Capture the cell that displays the provided text and extract its (x, y) central coordinate. 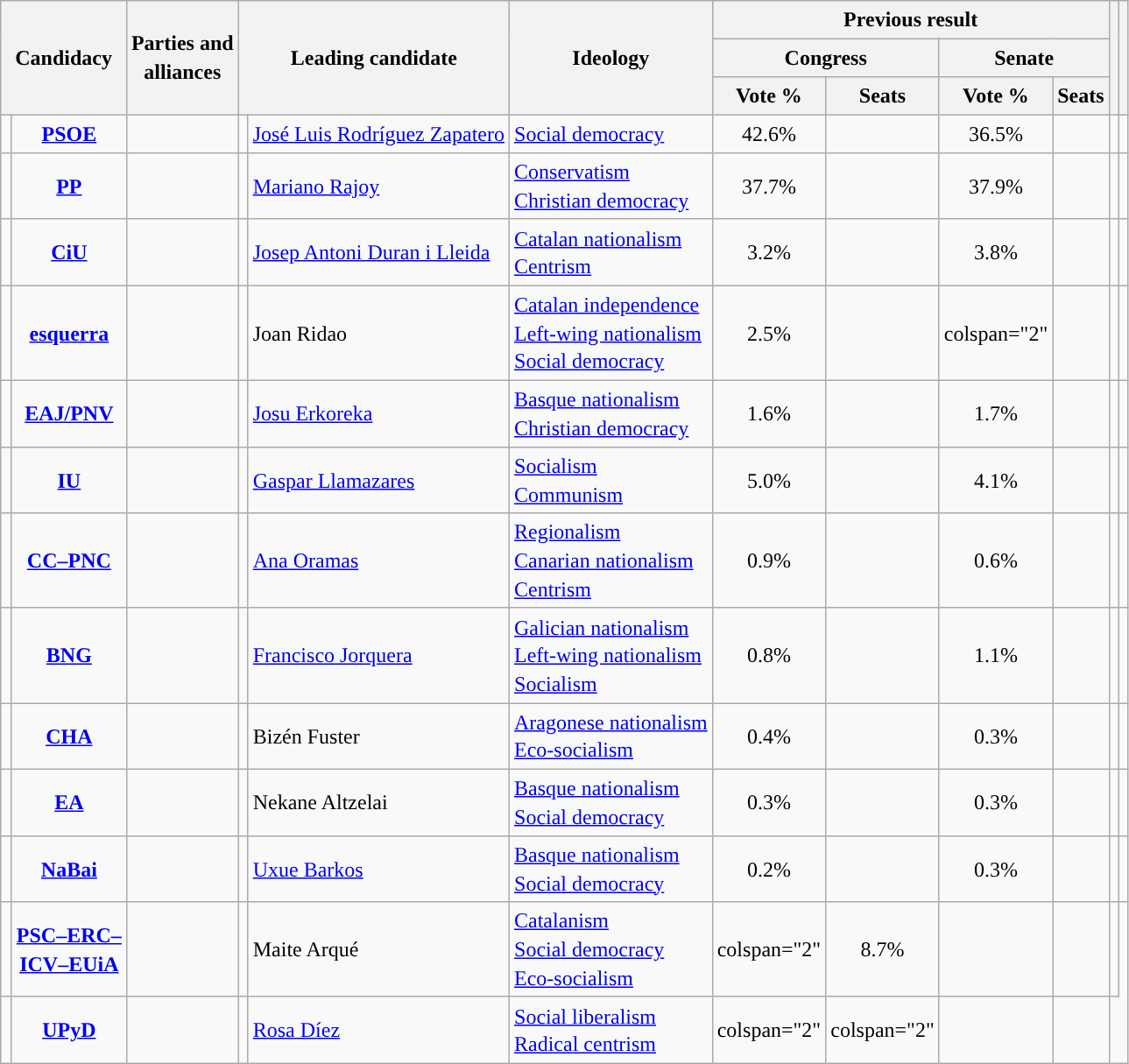
37.9% (996, 187)
IU (68, 480)
1.6% (769, 413)
Social liberalismRadical centrism (611, 1030)
Basque nationalismChristian democracy (611, 413)
Maite Arqué (378, 949)
1.1% (996, 655)
Leading candidate (373, 58)
Congress (825, 58)
42.6% (769, 133)
PP (68, 187)
1.7% (996, 413)
Uxue Barkos (378, 869)
37.7% (769, 187)
Francisco Jorquera (378, 655)
5.0% (769, 480)
Previous result (911, 19)
CC–PNC (68, 560)
CHA (68, 736)
Ideology (611, 58)
PSOE (68, 133)
Senate (1024, 58)
Joan Ridao (378, 333)
UPyD (68, 1030)
PSC–ERC–ICV–EUiA (68, 949)
Bizén Fuster (378, 736)
Nekane Altzelai (378, 802)
Galician nationalismLeft-wing nationalismSocialism (611, 655)
Aragonese nationalismEco-socialism (611, 736)
0.9% (769, 560)
Candidacy (64, 58)
Rosa Díez (378, 1030)
Gaspar Llamazares (378, 480)
CatalanismSocial democracyEco-socialism (611, 949)
4.1% (996, 480)
Josep Antoni Duran i Lleida (378, 252)
3.2% (769, 252)
José Luis Rodríguez Zapatero (378, 133)
esquerra (68, 333)
36.5% (996, 133)
EAJ/PNV (68, 413)
Ana Oramas (378, 560)
BNG (68, 655)
CiU (68, 252)
2.5% (769, 333)
NaBai (68, 869)
0.8% (769, 655)
0.6% (996, 560)
Catalan nationalismCentrism (611, 252)
Josu Erkoreka (378, 413)
0.4% (769, 736)
Parties andalliances (182, 58)
EA (68, 802)
Mariano Rajoy (378, 187)
8.7% (883, 949)
SocialismCommunism (611, 480)
0.2% (769, 869)
Social democracy (611, 133)
3.8% (996, 252)
Catalan independenceLeft-wing nationalismSocial democracy (611, 333)
ConservatismChristian democracy (611, 187)
RegionalismCanarian nationalismCentrism (611, 560)
